Return the [X, Y] coordinate for the center point of the cell that contains the specified text.  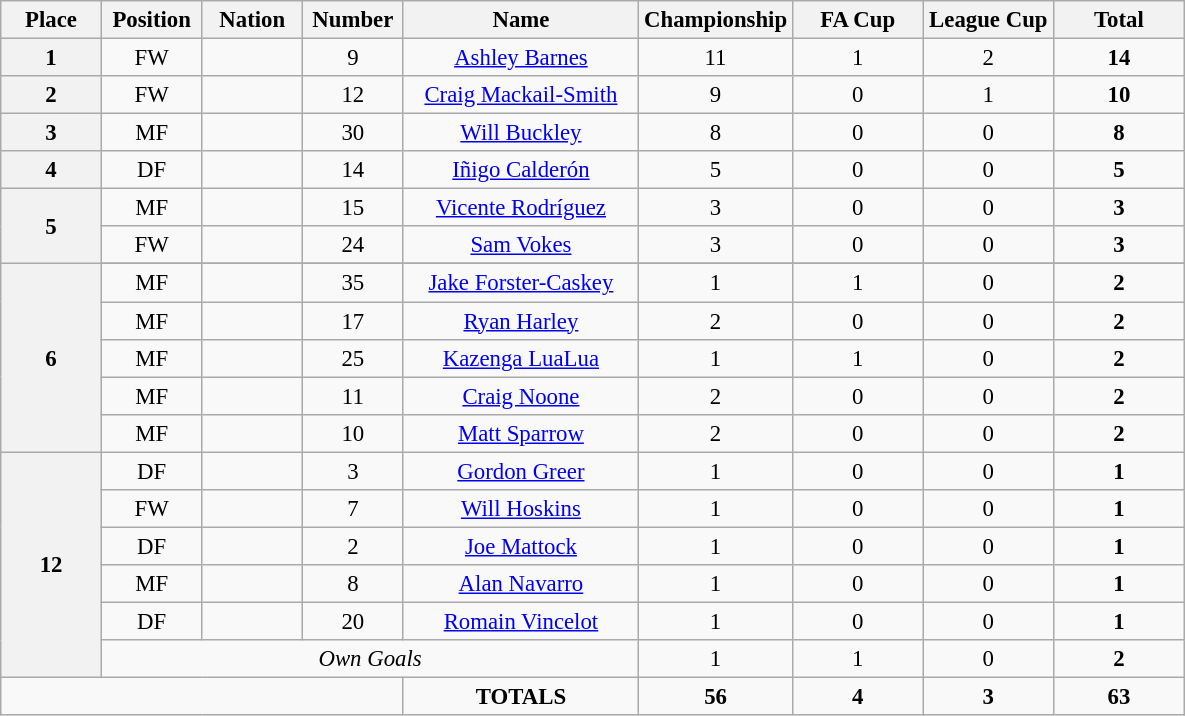
Craig Noone [521, 396]
25 [354, 358]
17 [354, 321]
Place [52, 20]
Own Goals [370, 659]
FA Cup [858, 20]
Craig Mackail-Smith [521, 95]
Nation [252, 20]
Sam Vokes [521, 245]
Kazenga LuaLua [521, 358]
20 [354, 621]
Joe Mattock [521, 546]
Number [354, 20]
Iñigo Calderón [521, 170]
Total [1120, 20]
24 [354, 245]
TOTALS [521, 697]
6 [52, 358]
Ryan Harley [521, 321]
Name [521, 20]
63 [1120, 697]
Alan Navarro [521, 584]
Position [152, 20]
League Cup [988, 20]
Will Buckley [521, 133]
Will Hoskins [521, 509]
35 [354, 283]
Jake Forster-Caskey [521, 283]
Romain Vincelot [521, 621]
Gordon Greer [521, 471]
56 [716, 697]
30 [354, 133]
Vicente Rodríguez [521, 208]
Matt Sparrow [521, 433]
15 [354, 208]
Ashley Barnes [521, 58]
7 [354, 509]
Championship [716, 20]
